Scan for the cell matching the given text and deliver its [x, y] coordinate at center. 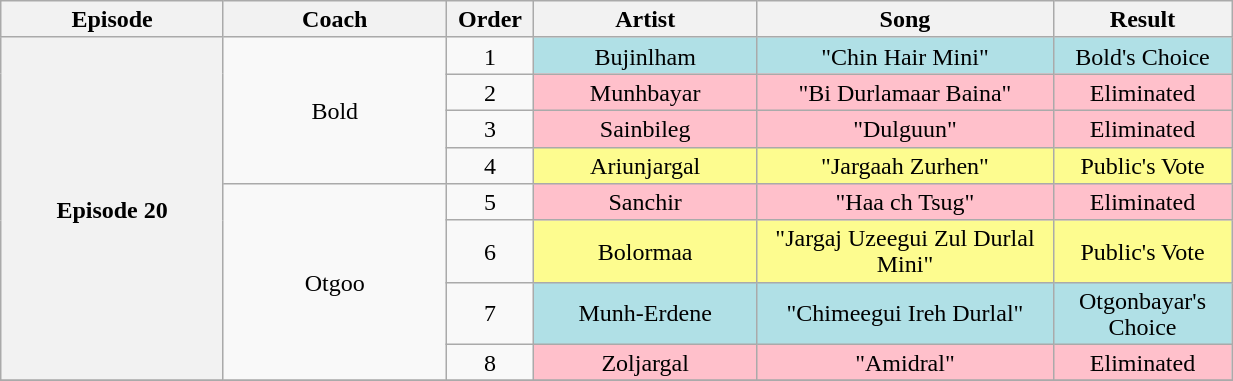
3 [490, 128]
Result [1142, 20]
Bujinlham [646, 56]
"Bi Durlamaar Baina" [906, 92]
7 [490, 313]
6 [490, 251]
"Jargaah Zurhen" [906, 166]
Episode 20 [112, 209]
"Chin Hair Mini" [906, 56]
Coach [334, 20]
2 [490, 92]
Otgonbayar's Choice [1142, 313]
Munhbayar [646, 92]
Bold [334, 110]
"Amidral" [906, 362]
"Jargaj Uzeegui Zul Durlal Mini" [906, 251]
"Chimeegui Ireh Durlal" [906, 313]
Otgoo [334, 282]
Ariunjargal [646, 166]
Bold's Choice [1142, 56]
Zoljargal [646, 362]
"Dulguun" [906, 128]
Artist [646, 20]
Bolormaa [646, 251]
Sanchir [646, 202]
Munh-Erdene [646, 313]
8 [490, 362]
Order [490, 20]
4 [490, 166]
Episode [112, 20]
"Haa ch Tsug" [906, 202]
5 [490, 202]
Song [906, 20]
Sainbileg [646, 128]
1 [490, 56]
